Locate the cell with the specified text and output its (x, y) center coordinate. 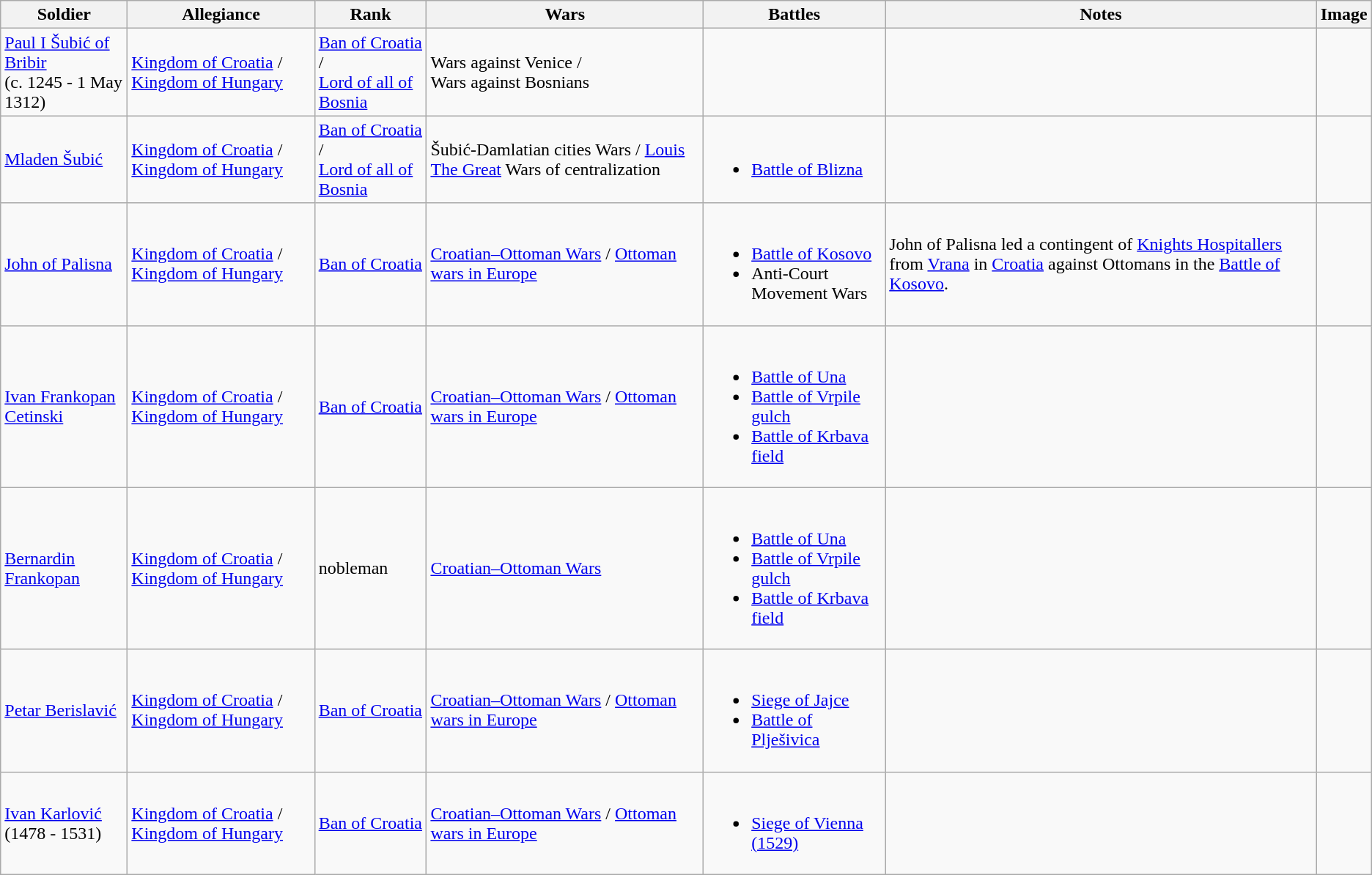
Petar Berislavić (64, 711)
Battles (794, 15)
Mladen Šubić (64, 160)
Ivan Frankopan Cetinski (64, 406)
Croatian–Ottoman Wars (565, 569)
Šubić-Damlatian cities Wars / Louis The Great Wars of centralization (565, 160)
Bernardin Frankopan (64, 569)
Battle of Blizna (794, 160)
Wars (565, 15)
Soldier (64, 15)
Wars against Venice /Wars against Bosnians (565, 72)
Allegiance (221, 15)
Ivan Karlović(1478 - 1531) (64, 823)
Paul I Šubić of Bribir(c. 1245 - 1 May 1312) (64, 72)
Siege of Vienna (1529) (794, 823)
Battle of KosovoAnti-Court Movement Wars (794, 264)
Siege of JajceBattle of Plješivica (794, 711)
Notes (1101, 15)
Image (1344, 15)
John of Palisna led a contingent of Knights Hospitallers from Vrana in Croatia against Ottomans in the Battle of Kosovo. (1101, 264)
Rank (371, 15)
John of Palisna (64, 264)
nobleman (371, 569)
